For the text-containing cell, return its midpoint in (X, Y) coordinate format. 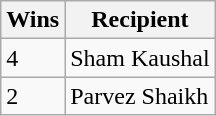
Recipient (140, 20)
Sham Kaushal (140, 58)
2 (33, 96)
Parvez Shaikh (140, 96)
Wins (33, 20)
4 (33, 58)
